Extract the [x, y] coordinate from the center of the cell holding the provided text.  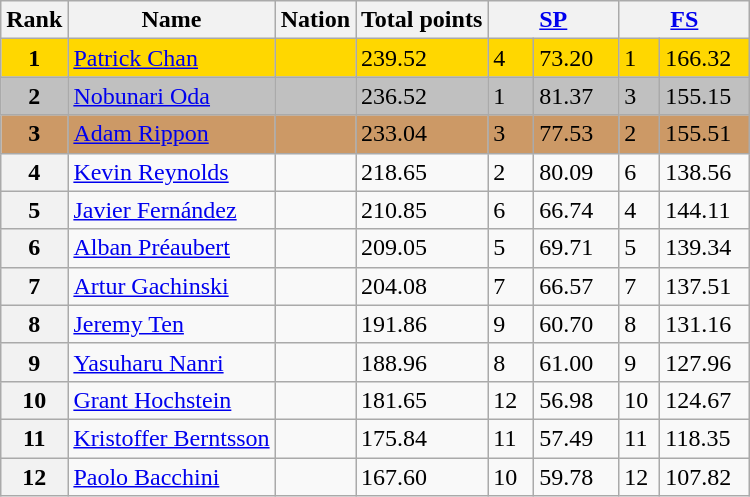
Nobunari Oda [172, 96]
107.82 [705, 477]
188.96 [422, 362]
239.52 [422, 58]
218.65 [422, 172]
210.85 [422, 210]
Nation [315, 20]
Kristoffer Berntsson [172, 438]
80.09 [576, 172]
138.56 [705, 172]
73.20 [576, 58]
66.57 [576, 286]
139.34 [705, 248]
Total points [422, 20]
137.51 [705, 286]
175.84 [422, 438]
Artur Gachinski [172, 286]
Jeremy Ten [172, 324]
60.70 [576, 324]
181.65 [422, 400]
236.52 [422, 96]
204.08 [422, 286]
118.35 [705, 438]
155.15 [705, 96]
155.51 [705, 134]
77.53 [576, 134]
144.11 [705, 210]
124.67 [705, 400]
191.86 [422, 324]
166.32 [705, 58]
66.74 [576, 210]
57.49 [576, 438]
Yasuharu Nanri [172, 362]
Rank [34, 20]
69.71 [576, 248]
Paolo Bacchini [172, 477]
Grant Hochstein [172, 400]
209.05 [422, 248]
Alban Préaubert [172, 248]
59.78 [576, 477]
131.16 [705, 324]
Javier Fernández [172, 210]
61.00 [576, 362]
Name [172, 20]
167.60 [422, 477]
233.04 [422, 134]
SP [554, 20]
56.98 [576, 400]
FS [684, 20]
81.37 [576, 96]
Adam Rippon [172, 134]
127.96 [705, 362]
Kevin Reynolds [172, 172]
Patrick Chan [172, 58]
